Pinpoint the cell where the given text exists, returning its (X, Y) midpoint coordinate. 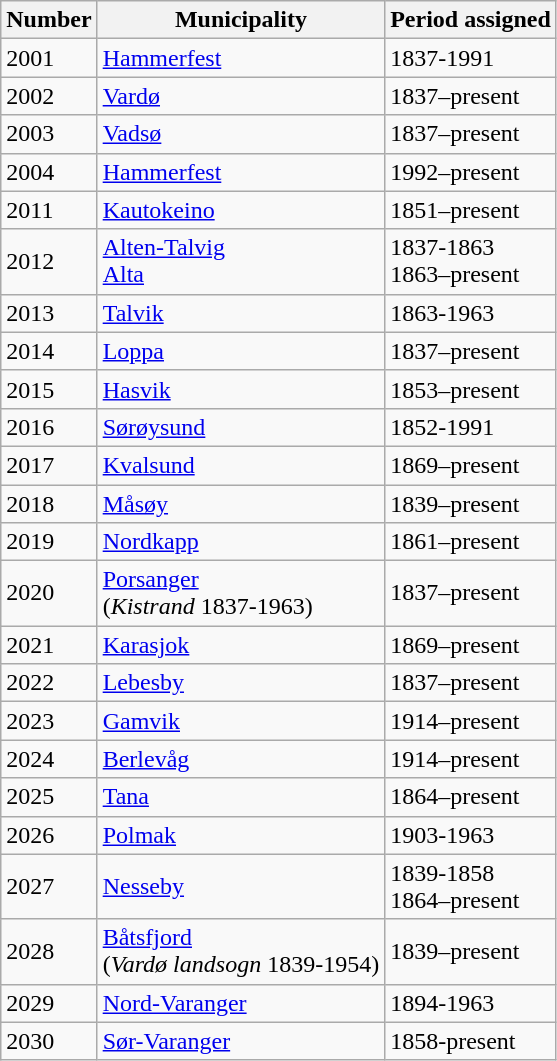
Talvik (241, 313)
Nord-Varanger (241, 1003)
1837-1991 (471, 58)
2015 (49, 389)
Polmak (241, 835)
Vadsø (241, 134)
2004 (49, 172)
1839-18581864–present (471, 886)
2028 (49, 952)
1837-18631863–present (471, 262)
2030 (49, 1041)
2018 (49, 503)
2016 (49, 427)
1851–present (471, 210)
2001 (49, 58)
Nesseby (241, 886)
2021 (49, 645)
2012 (49, 262)
Kvalsund (241, 465)
1894-1963 (471, 1003)
1861–present (471, 542)
2023 (49, 721)
2022 (49, 683)
Number (49, 20)
1853–present (471, 389)
2017 (49, 465)
Berlevåg (241, 759)
Alten-TalvigAlta (241, 262)
2011 (49, 210)
Period assigned (471, 20)
Municipality (241, 20)
2027 (49, 886)
Båtsfjord(Vardø landsogn 1839-1954) (241, 952)
1864–present (471, 797)
Kautokeino (241, 210)
Hasvik (241, 389)
2026 (49, 835)
2029 (49, 1003)
2013 (49, 313)
Gamvik (241, 721)
Loppa (241, 351)
2020 (49, 594)
2024 (49, 759)
Lebesby (241, 683)
Måsøy (241, 503)
2019 (49, 542)
2025 (49, 797)
2003 (49, 134)
2014 (49, 351)
1858-present (471, 1041)
1903-1963 (471, 835)
1863-1963 (471, 313)
Sørøysund (241, 427)
Tana (241, 797)
Sør-Varanger (241, 1041)
2002 (49, 96)
1852-1991 (471, 427)
Nordkapp (241, 542)
Porsanger(Kistrand 1837-1963) (241, 594)
Vardø (241, 96)
Karasjok (241, 645)
1992–present (471, 172)
